Detect which cell encompasses the target text, then output its [X, Y] center coordinate. 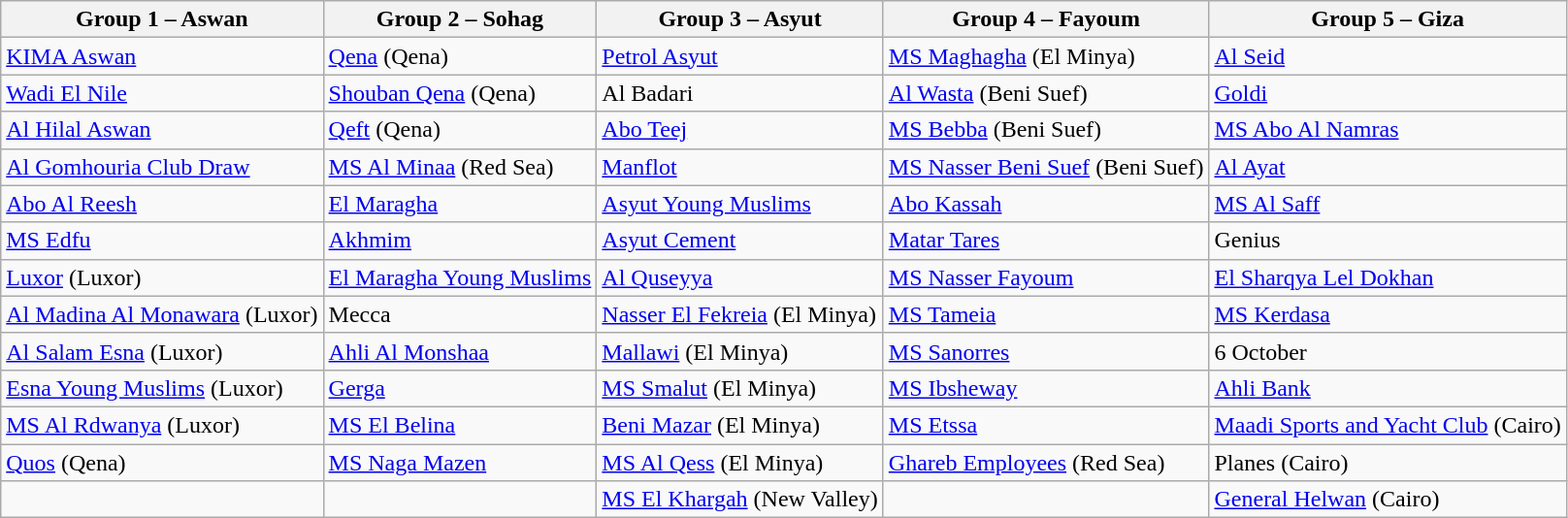
Wadi El Nile [162, 93]
Group 5 – Giza [1388, 19]
MS El Belina [460, 425]
Esna Young Muslims (Luxor) [162, 388]
Al Badari [739, 93]
MS Maghagha (El Minya) [1046, 56]
KIMA Aswan [162, 56]
El Maragha Young Muslims [460, 277]
MS Ibsheway [1046, 388]
MS Nasser Fayoum [1046, 277]
Planes (Cairo) [1388, 463]
Mallawi (El Minya) [739, 351]
MS Tameia [1046, 314]
Al Wasta (Beni Suef) [1046, 93]
MS El Khargah (New Valley) [739, 500]
Petrol Asyut [739, 56]
Akhmim [460, 241]
MS Al Saff [1388, 204]
Nasser El Fekreia (El Minya) [739, 314]
MS Al Minaa (Red Sea) [460, 167]
MS Naga Mazen [460, 463]
Al Seid [1388, 56]
Beni Mazar (El Minya) [739, 425]
MS Nasser Beni Suef (Beni Suef) [1046, 167]
MS Al Rdwanya (Luxor) [162, 425]
MS Etssa [1046, 425]
Goldi [1388, 93]
Al Gomhouria Club Draw [162, 167]
6 October [1388, 351]
Luxor (Luxor) [162, 277]
Abo Teej [739, 130]
Matar Tares [1046, 241]
Genius [1388, 241]
Asyut Young Muslims [739, 204]
Al Hilal Aswan [162, 130]
Shouban Qena (Qena) [460, 93]
Ghareb Employees (Red Sea) [1046, 463]
Group 1 – Aswan [162, 19]
Qena (Qena) [460, 56]
Maadi Sports and Yacht Club (Cairo) [1388, 425]
MS Smalut (El Minya) [739, 388]
Mecca [460, 314]
Ahli Al Monshaa [460, 351]
MS Sanorres [1046, 351]
Group 3 – Asyut [739, 19]
El Maragha [460, 204]
MS Kerdasa [1388, 314]
MS Edfu [162, 241]
Abo Al Reesh [162, 204]
Abo Kassah [1046, 204]
El Sharqya Lel Dokhan [1388, 277]
Al Madina Al Monawara (Luxor) [162, 314]
General Helwan (Cairo) [1388, 500]
Ahli Bank [1388, 388]
Gerga [460, 388]
MS Bebba (Beni Suef) [1046, 130]
Group 4 – Fayoum [1046, 19]
Al Ayat [1388, 167]
Qeft (Qena) [460, 130]
Asyut Cement [739, 241]
Quos (Qena) [162, 463]
MS Al Qess (El Minya) [739, 463]
MS Abo Al Namras [1388, 130]
Al Quseyya [739, 277]
Manflot [739, 167]
Group 2 – Sohag [460, 19]
Al Salam Esna (Luxor) [162, 351]
